Return the (X, Y) coordinate for the center point of the cell that contains the specified text.  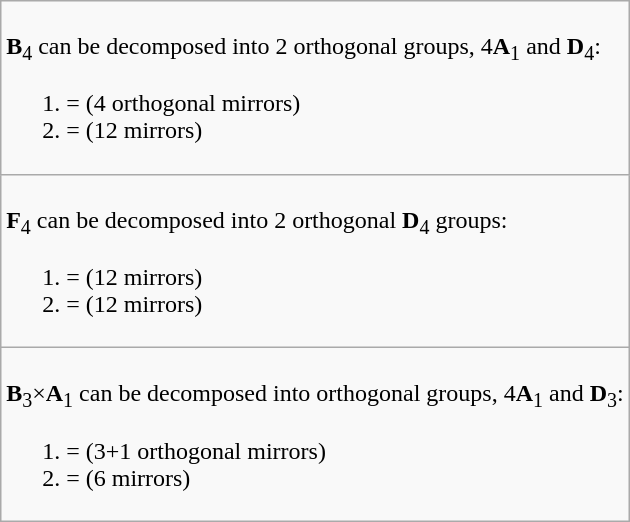
B4 can be decomposed into 2 orthogonal groups, 4A1 and D4: = (4 orthogonal mirrors) = (12 mirrors) (316, 88)
F4 can be decomposed into 2 orthogonal D4 groups: = (12 mirrors) = (12 mirrors) (316, 260)
B3×A1 can be decomposed into orthogonal groups, 4A1 and D3: = (3+1 orthogonal mirrors) = (6 mirrors) (316, 434)
